Search for the cell housing the specified text and yield its (x, y) center coordinate. 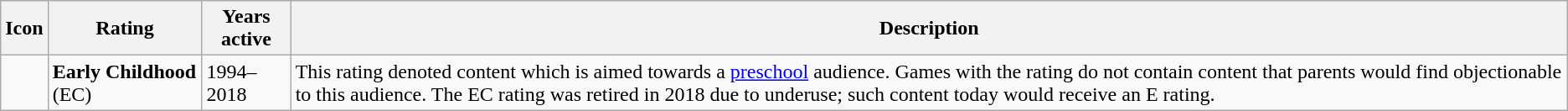
Years active (246, 29)
Description (929, 29)
1994–2018 (246, 82)
Rating (125, 29)
Icon (24, 29)
Early Childhood (EC) (125, 82)
